Identify which cell holds the provided text, then report its [x, y] central coordinate. 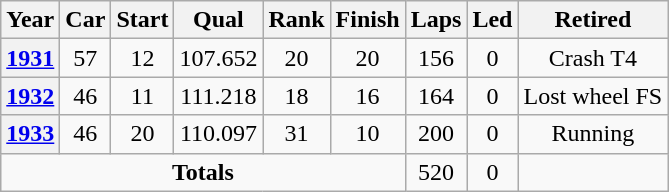
164 [436, 96]
10 [368, 134]
Finish [368, 20]
Led [492, 20]
57 [86, 58]
Running [593, 134]
Start [142, 20]
Rank [296, 20]
18 [296, 96]
Retired [593, 20]
31 [296, 134]
110.097 [218, 134]
156 [436, 58]
Qual [218, 20]
107.652 [218, 58]
520 [436, 172]
Crash T4 [593, 58]
Year [30, 20]
Totals [203, 172]
12 [142, 58]
111.218 [218, 96]
11 [142, 96]
Lost wheel FS [593, 96]
1931 [30, 58]
200 [436, 134]
1933 [30, 134]
Laps [436, 20]
1932 [30, 96]
Car [86, 20]
16 [368, 96]
